From the cell containing the given text, extract its center point as [x, y] coordinate. 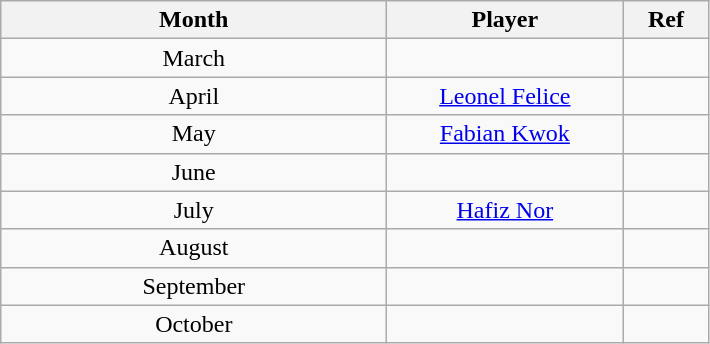
Player [505, 20]
August [194, 248]
March [194, 58]
Ref [666, 20]
May [194, 134]
September [194, 286]
June [194, 172]
Leonel Felice [505, 96]
July [194, 210]
April [194, 96]
October [194, 324]
Month [194, 20]
Fabian Kwok [505, 134]
Hafiz Nor [505, 210]
